Detect which cell encompasses the target text, then output its [x, y] center coordinate. 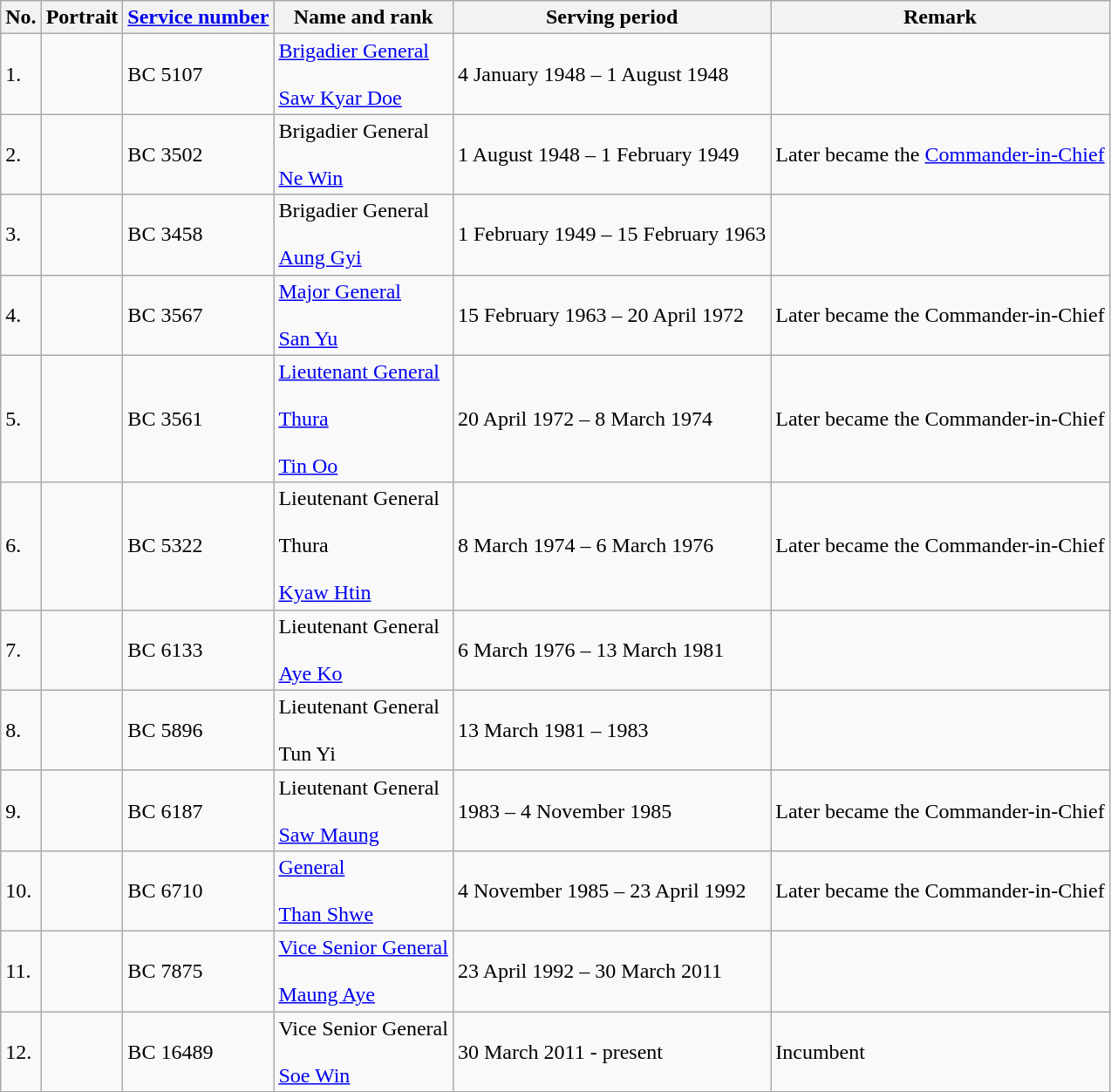
Serving period [611, 17]
BC 5896 [199, 730]
11. [21, 971]
Major General San Yu [364, 315]
1. [21, 74]
20 April 1972 – 8 March 1974 [611, 419]
No. [21, 17]
Name and rank [364, 17]
8 March 1974 – 6 March 1976 [611, 546]
BC 6133 [199, 650]
Brigadier General Saw Kyar Doe [364, 74]
3. [21, 235]
Lieutenant General Saw Maung [364, 810]
1 August 1948 – 1 February 1949 [611, 154]
30 March 2011 - present [611, 1052]
BC 6187 [199, 810]
13 March 1981 – 1983 [611, 730]
Portrait [82, 17]
2. [21, 154]
Lieutenant General Thura Kyaw Htin [364, 546]
General Than Shwe [364, 891]
12. [21, 1052]
Vice Senior General Soe Win [364, 1052]
BC 5322 [199, 546]
Remark [940, 17]
BC 5107 [199, 74]
10. [21, 891]
Incumbent [940, 1052]
4 November 1985 – 23 April 1992 [611, 891]
9. [21, 810]
15 February 1963 – 20 April 1972 [611, 315]
Vice Senior General Maung Aye [364, 971]
4. [21, 315]
BC 7875 [199, 971]
Lieutenant General Thura Tin Oo [364, 419]
BC 16489 [199, 1052]
BC 3458 [199, 235]
BC 3561 [199, 419]
8. [21, 730]
Lieutenant General Tun Yi [364, 730]
Brigadier General Ne Win [364, 154]
Brigadier General Aung Gyi [364, 235]
6. [21, 546]
Lieutenant General Aye Ko [364, 650]
6 March 1976 – 13 March 1981 [611, 650]
BC 6710 [199, 891]
1983 – 4 November 1985 [611, 810]
BC 3567 [199, 315]
5. [21, 419]
1 February 1949 – 15 February 1963 [611, 235]
4 January 1948 – 1 August 1948 [611, 74]
7. [21, 650]
Service number [199, 17]
BC 3502 [199, 154]
23 April 1992 – 30 March 2011 [611, 971]
